Output the (x, y) coordinate of the center of the cell containing the given text.  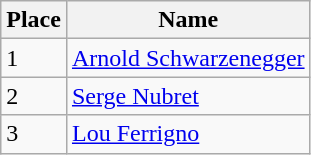
1 (34, 58)
Name (188, 20)
Serge Nubret (188, 96)
Place (34, 20)
3 (34, 134)
Arnold Schwarzenegger (188, 58)
2 (34, 96)
Lou Ferrigno (188, 134)
